Find where the given text appears and provide that cell's center as (x, y) coordinate. 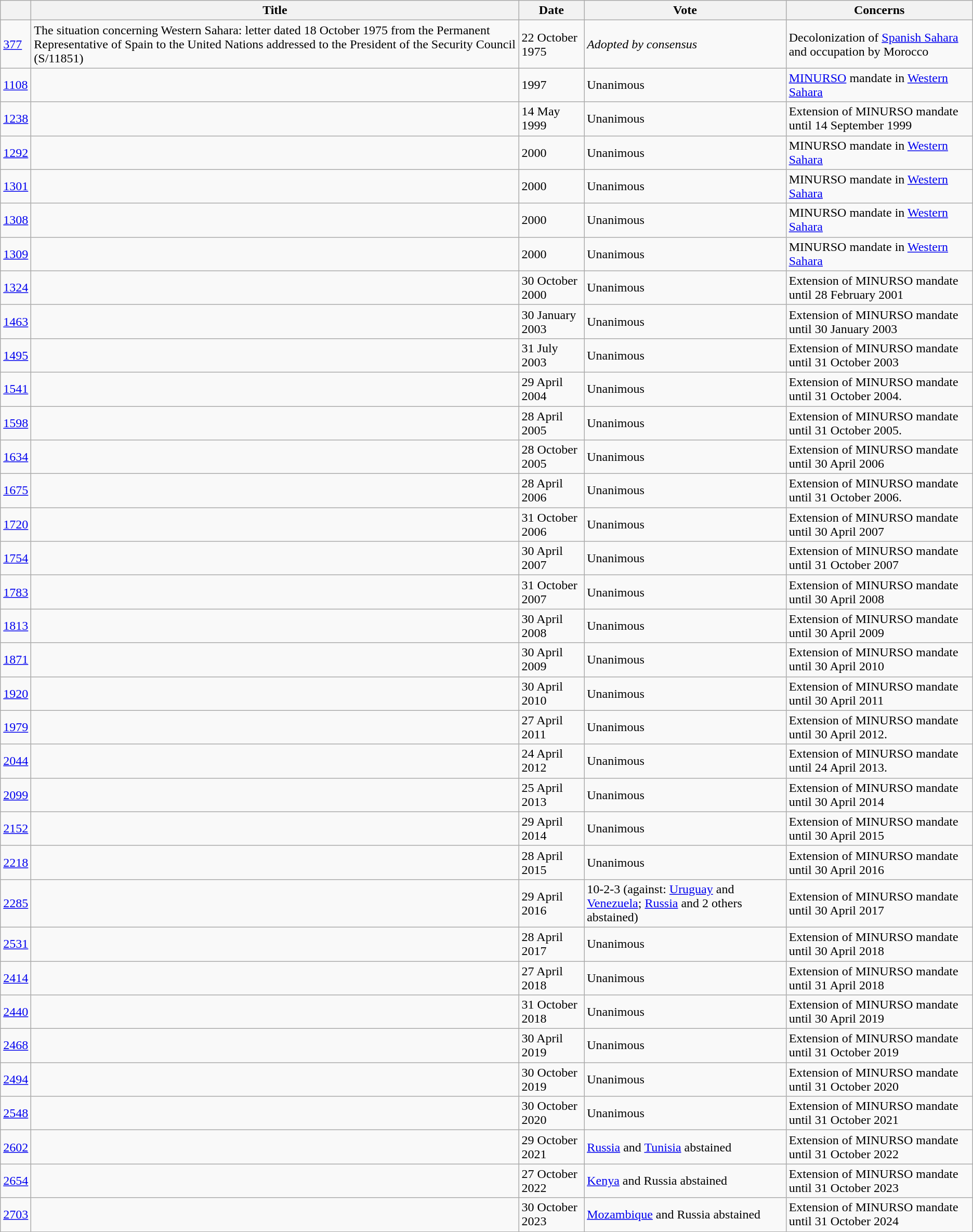
Extension of MINURSO mandate until 30 April 2009 (879, 626)
28 April 2005 (551, 423)
30 April 2007 (551, 558)
1783 (16, 592)
Extension of MINURSO mandate until 30 April 2012. (879, 727)
1292 (16, 153)
2494 (16, 1080)
2654 (16, 1181)
27 October 2022 (551, 1181)
Extension of MINURSO mandate until 31 October 2003 (879, 355)
Kenya and Russia abstained (685, 1181)
Date (551, 10)
Extension of MINURSO mandate until 30 January 2003 (879, 321)
1813 (16, 626)
Extension of MINURSO mandate until 30 April 2018 (879, 944)
Extension of MINURSO mandate until 30 April 2007 (879, 525)
2218 (16, 863)
30 October 2019 (551, 1080)
Extension of MINURSO mandate until 31 October 2007 (879, 558)
1495 (16, 355)
29 October 2021 (551, 1147)
2468 (16, 1045)
Extension of MINURSO mandate until 31 October 2022 (879, 1147)
Extension of MINURSO mandate until 31 October 2019 (879, 1045)
1309 (16, 254)
Extension of MINURSO mandate until 14 September 1999 (879, 118)
Vote (685, 10)
22 October 1975 (551, 44)
30 April 2008 (551, 626)
Extension of MINURSO mandate until 31 April 2018 (879, 978)
Extension of MINURSO mandate until 31 October 2005. (879, 423)
31 October 2006 (551, 525)
Extension of MINURSO mandate until 31 October 2006. (879, 491)
Extension of MINURSO mandate until 30 April 2019 (879, 1012)
1997 (551, 85)
2548 (16, 1113)
25 April 2013 (551, 795)
Extension of MINURSO mandate until 30 April 2017 (879, 903)
1108 (16, 85)
28 October 2005 (551, 457)
2152 (16, 828)
Extension of MINURSO mandate until 30 April 2016 (879, 863)
1871 (16, 660)
10-2-3 (against: Uruguay and Venezuela; Russia and 2 others abstained) (685, 903)
2602 (16, 1147)
Mozambique and Russia abstained (685, 1215)
377 (16, 44)
1301 (16, 186)
30 April 2019 (551, 1045)
2703 (16, 1215)
1920 (16, 693)
24 April 2012 (551, 761)
31 July 2003 (551, 355)
Extension of MINURSO mandate until 31 October 2004. (879, 389)
1720 (16, 525)
1238 (16, 118)
Extension of MINURSO mandate until 30 April 2006 (879, 457)
14 May 1999 (551, 118)
30 April 2010 (551, 693)
29 April 2004 (551, 389)
Extension of MINURSO mandate until 30 April 2008 (879, 592)
29 April 2016 (551, 903)
2099 (16, 795)
1754 (16, 558)
Extension of MINURSO mandate until 31 October 2021 (879, 1113)
Extension of MINURSO mandate until 24 April 2013. (879, 761)
Decolonization of Spanish Sahara and occupation by Morocco (879, 44)
27 April 2011 (551, 727)
28 April 2006 (551, 491)
31 October 2007 (551, 592)
2440 (16, 1012)
27 April 2018 (551, 978)
29 April 2014 (551, 828)
30 October 2020 (551, 1113)
30 April 2009 (551, 660)
1324 (16, 288)
Title (275, 10)
30 October 2023 (551, 1215)
1308 (16, 220)
1634 (16, 457)
2531 (16, 944)
2285 (16, 903)
Extension of MINURSO mandate until 31 October 2024 (879, 1215)
28 April 2015 (551, 863)
1979 (16, 727)
Adopted by consensus (685, 44)
Extension of MINURSO mandate until 31 October 2020 (879, 1080)
30 January 2003 (551, 321)
Concerns (879, 10)
28 April 2017 (551, 944)
Russia and Tunisia abstained (685, 1147)
Extension of MINURSO mandate until 30 April 2015 (879, 828)
30 October 2000 (551, 288)
1675 (16, 491)
1598 (16, 423)
31 October 2018 (551, 1012)
2044 (16, 761)
1541 (16, 389)
2414 (16, 978)
Extension of MINURSO mandate until 30 April 2014 (879, 795)
Extension of MINURSO mandate until 28 February 2001 (879, 288)
Extension of MINURSO mandate until 31 October 2023 (879, 1181)
1463 (16, 321)
Extension of MINURSO mandate until 30 April 2010 (879, 660)
Extension of MINURSO mandate until 30 April 2011 (879, 693)
